Extract the (x, y) coordinate from the center of the cell holding the provided text.  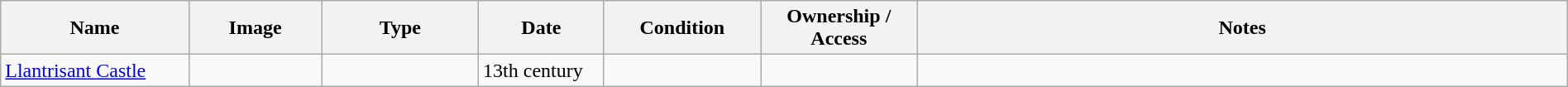
Condition (681, 28)
Image (255, 28)
Notes (1242, 28)
13th century (542, 70)
Ownership / Access (839, 28)
Type (400, 28)
Date (542, 28)
Llantrisant Castle (94, 70)
Name (94, 28)
